For the text-containing cell, return its midpoint in [X, Y] coordinate format. 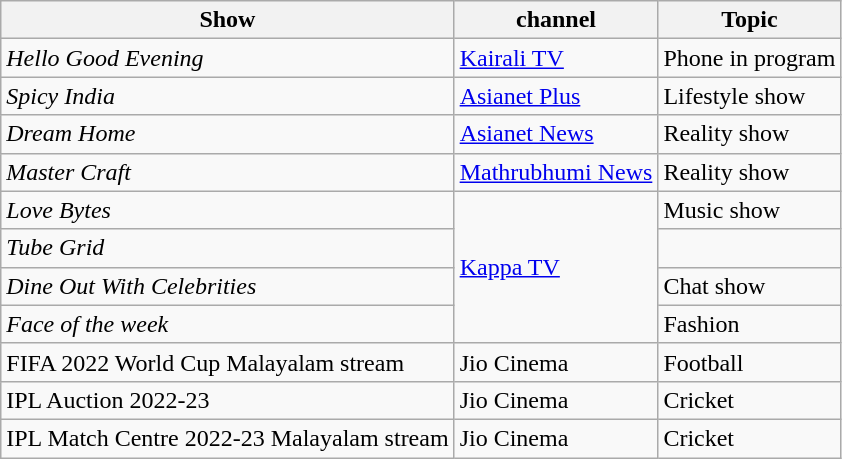
Show [228, 20]
Mathrubhumi News [556, 172]
Hello Good Evening [228, 58]
Love Bytes [228, 210]
IPL Match Centre 2022-23 Malayalam stream [228, 438]
IPL Auction 2022-23 [228, 400]
channel [556, 20]
Dine Out With Celebrities [228, 286]
Asianet Plus [556, 96]
Kappa TV [556, 267]
Topic [750, 20]
Lifestyle show [750, 96]
Music show [750, 210]
Asianet News [556, 134]
Spicy India [228, 96]
Tube Grid [228, 248]
Master Craft [228, 172]
Fashion [750, 324]
Dream Home [228, 134]
Face of the week [228, 324]
Football [750, 362]
Phone in program [750, 58]
Kairali TV [556, 58]
Chat show [750, 286]
FIFA 2022 World Cup Malayalam stream [228, 362]
